Capture the cell that displays the provided text and extract its (x, y) central coordinate. 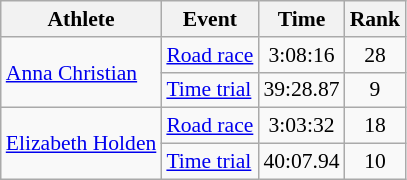
18 (376, 126)
3:08:16 (301, 55)
28 (376, 55)
Elizabeth Holden (82, 144)
9 (376, 90)
10 (376, 162)
Rank (376, 19)
Athlete (82, 19)
39:28.87 (301, 90)
Time (301, 19)
3:03:32 (301, 126)
Event (210, 19)
40:07.94 (301, 162)
Anna Christian (82, 72)
